Return (X, Y) of the center of cell containing provided text 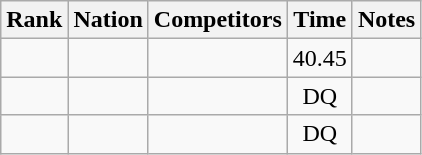
Competitors (218, 20)
Rank (34, 20)
Notes (386, 20)
Time (320, 20)
Nation (108, 20)
40.45 (320, 58)
